Capture the cell that displays the provided text and extract its (x, y) central coordinate. 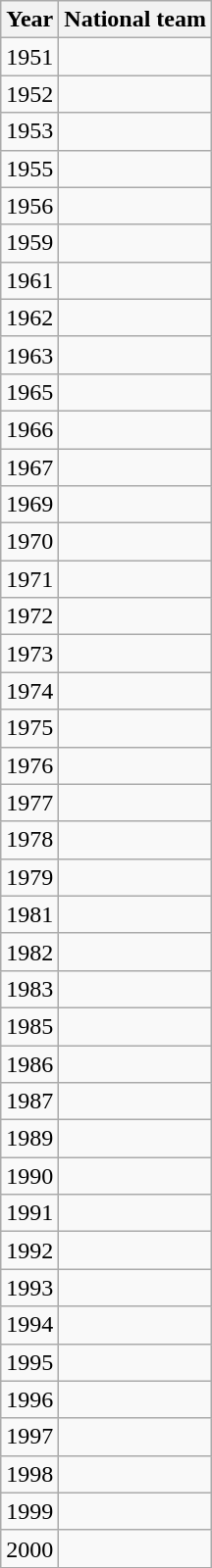
1986 (29, 1063)
1998 (29, 1474)
1985 (29, 1026)
1995 (29, 1362)
1959 (29, 243)
1961 (29, 280)
1991 (29, 1213)
1972 (29, 616)
1983 (29, 989)
1996 (29, 1399)
National team (135, 20)
1992 (29, 1250)
1963 (29, 355)
1962 (29, 318)
1951 (29, 57)
1955 (29, 169)
1989 (29, 1139)
1982 (29, 952)
1987 (29, 1102)
1966 (29, 429)
1952 (29, 94)
1973 (29, 654)
1971 (29, 579)
1969 (29, 505)
1976 (29, 765)
1981 (29, 914)
2000 (29, 1548)
1999 (29, 1511)
1978 (29, 840)
1979 (29, 877)
1993 (29, 1288)
1997 (29, 1437)
1990 (29, 1176)
1965 (29, 392)
1967 (29, 467)
1975 (29, 728)
1956 (29, 206)
1970 (29, 542)
Year (29, 20)
1977 (29, 803)
1994 (29, 1325)
1953 (29, 131)
1974 (29, 691)
